Determine the [x, y] coordinate at the center of the cell enclosing the given text.  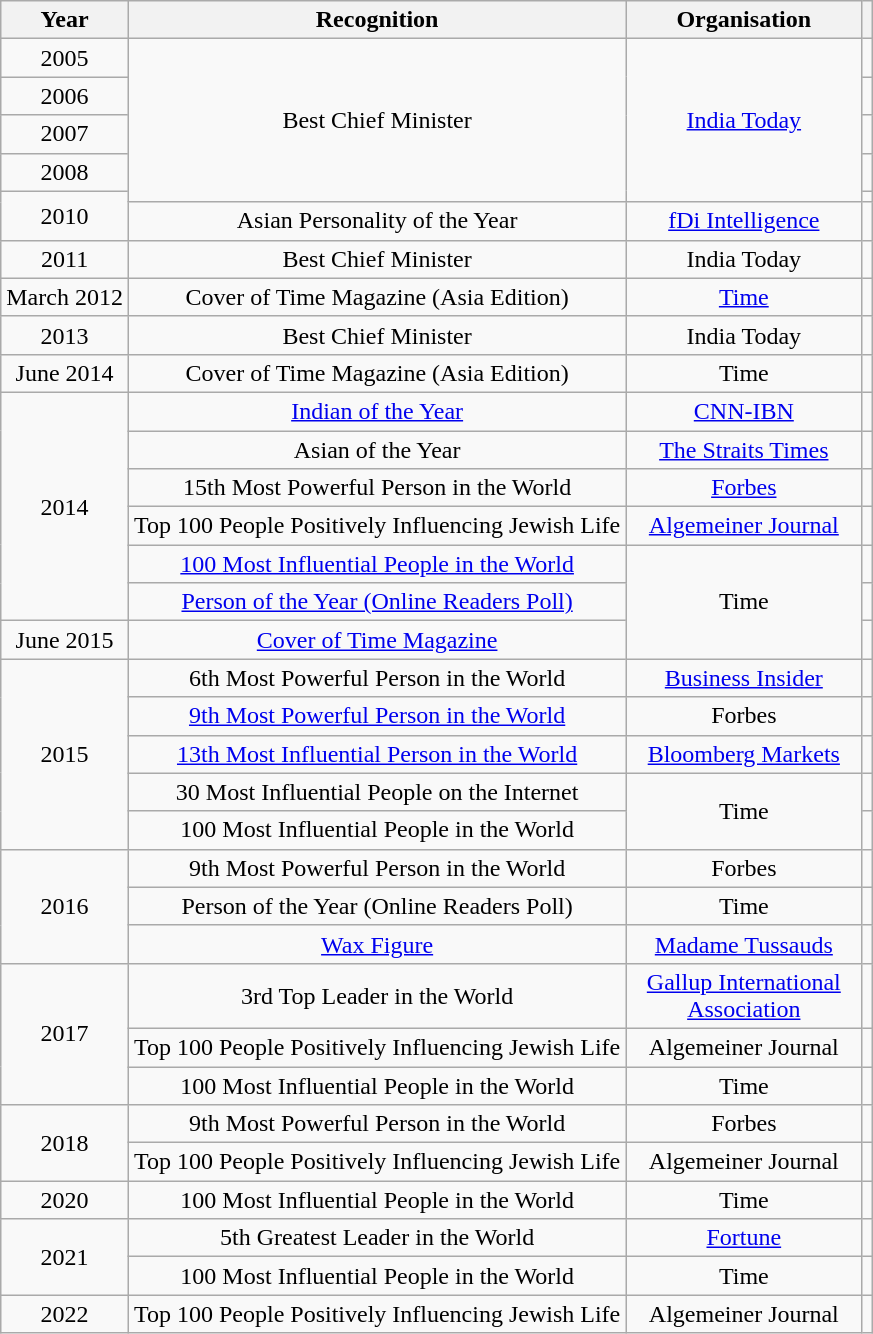
Wax Figure [376, 944]
2010 [65, 216]
2021 [65, 1257]
Year [65, 20]
2014 [65, 506]
Gallup International Association [744, 996]
Indian of the Year [376, 411]
2016 [65, 906]
2015 [65, 754]
2022 [65, 1314]
2007 [65, 134]
Bloomberg Markets [744, 754]
Asian Personality of the Year [376, 221]
June 2015 [65, 640]
2013 [65, 335]
CNN-IBN [744, 411]
Cover of Time Magazine [376, 640]
2011 [65, 259]
13th Most Influential Person in the World [376, 754]
2006 [65, 96]
30 Most Influential People on the Internet [376, 792]
Organisation [744, 20]
The Straits Times [744, 449]
2005 [65, 58]
Fortune [744, 1238]
2018 [65, 1143]
2020 [65, 1200]
fDi Intelligence [744, 221]
6th Most Powerful Person in the World [376, 678]
Recognition [376, 20]
15th Most Powerful Person in the World [376, 488]
3rd Top Leader in the World [376, 996]
2017 [65, 1034]
March 2012 [65, 297]
Asian of the Year [376, 449]
Madame Tussauds [744, 944]
June 2014 [65, 373]
2008 [65, 172]
5th Greatest Leader in the World [376, 1238]
Business Insider [744, 678]
